Return the [X, Y] coordinate for the center point of the cell that contains the specified text.  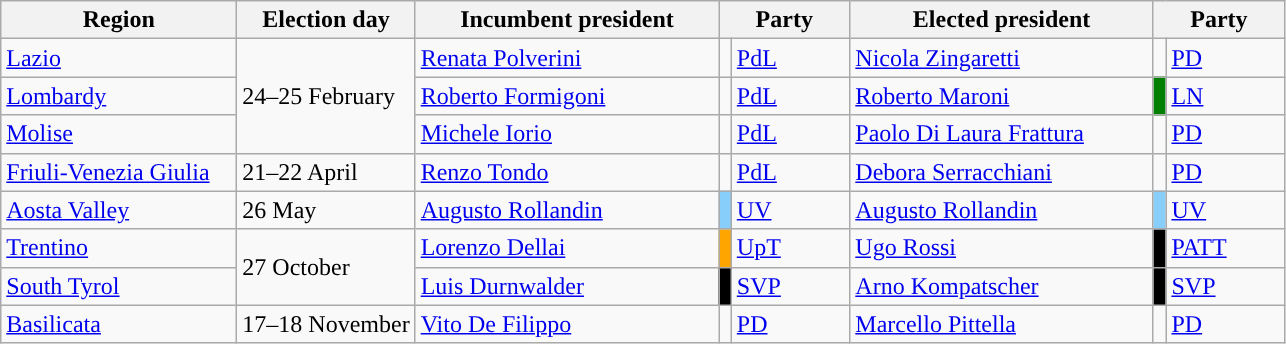
Roberto Formigoni [567, 96]
24–25 February [326, 96]
Vito De Filippo [567, 324]
LN [1225, 96]
Lombardy [119, 96]
UpT [790, 248]
Region [119, 20]
South Tyrol [119, 286]
Ugo Rossi [1002, 248]
Trentino [119, 248]
26 May [326, 210]
PATT [1225, 248]
Roberto Maroni [1002, 96]
Elected president [1002, 20]
Aosta Valley [119, 210]
Paolo Di Laura Frattura [1002, 134]
Lazio [119, 58]
Basilicata [119, 324]
Molise [119, 134]
Marcello Pittella [1002, 324]
Nicola Zingaretti [1002, 58]
Michele Iorio [567, 134]
Renata Polverini [567, 58]
Friuli-Venezia Giulia [119, 172]
Debora Serracchiani [1002, 172]
Incumbent president [567, 20]
21–22 April [326, 172]
Lorenzo Dellai [567, 248]
Luis Durnwalder [567, 286]
17–18 November [326, 324]
27 October [326, 267]
Arno Kompatscher [1002, 286]
Election day [326, 20]
Renzo Tondo [567, 172]
